Output the [x, y] coordinate of the center of the cell containing the given text.  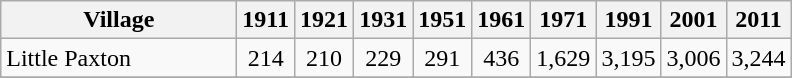
214 [266, 58]
2011 [758, 20]
3,195 [628, 58]
1971 [564, 20]
3,244 [758, 58]
229 [384, 58]
3,006 [694, 58]
1961 [502, 20]
Village [119, 20]
2001 [694, 20]
1951 [442, 20]
1921 [324, 20]
1931 [384, 20]
210 [324, 58]
Little Paxton [119, 58]
1,629 [564, 58]
436 [502, 58]
291 [442, 58]
1911 [266, 20]
1991 [628, 20]
